For the text-containing cell, return its midpoint in (x, y) coordinate format. 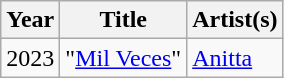
2023 (30, 58)
Year (30, 20)
"Mil Veces" (124, 58)
Anitta (235, 58)
Artist(s) (235, 20)
Title (124, 20)
